Find where the given text appears and provide that cell's center as [x, y] coordinate. 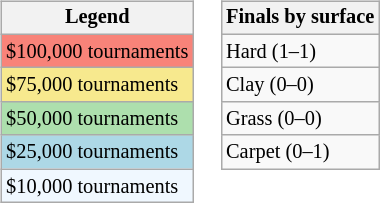
Clay (0–0) [300, 85]
Legend [97, 18]
$10,000 tournaments [97, 186]
Hard (1–1) [300, 51]
Finals by surface [300, 18]
$100,000 tournaments [97, 51]
$25,000 tournaments [97, 152]
Carpet (0–1) [300, 152]
Grass (0–0) [300, 119]
$50,000 tournaments [97, 119]
$75,000 tournaments [97, 85]
